For the text-containing cell, return its midpoint in (X, Y) coordinate format. 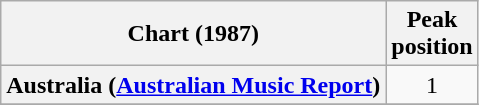
1 (432, 85)
Australia (Australian Music Report) (194, 85)
Peakposition (432, 34)
Chart (1987) (194, 34)
